For the text-containing cell, return its midpoint in (x, y) coordinate format. 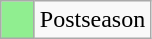
Postseason (92, 20)
